Pinpoint the cell where the given text exists, returning its [x, y] midpoint coordinate. 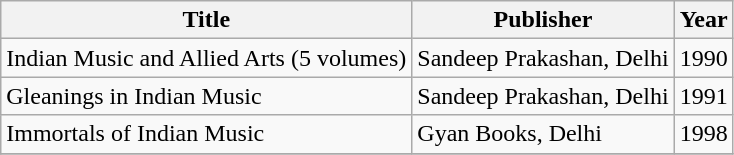
Immortals of Indian Music [206, 134]
Title [206, 20]
Gleanings in Indian Music [206, 96]
Indian Music and Allied Arts (5 volumes) [206, 58]
1991 [704, 96]
Gyan Books, Delhi [543, 134]
Publisher [543, 20]
1990 [704, 58]
Year [704, 20]
1998 [704, 134]
